Extract the (x, y) coordinate from the center of the cell holding the provided text.  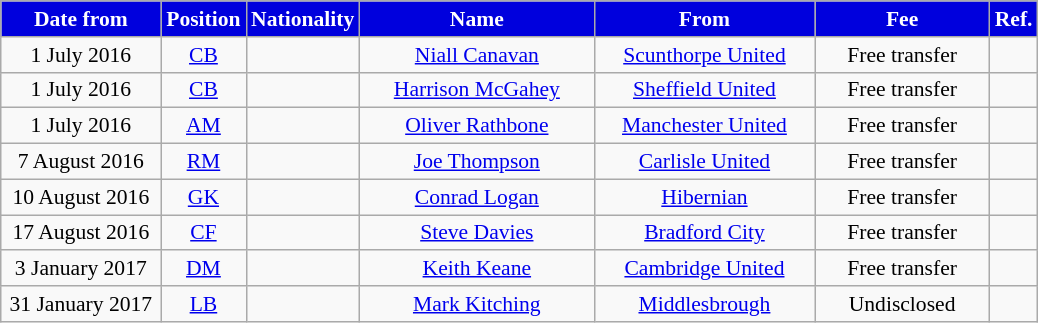
3 January 2017 (81, 269)
Harrison McGahey (476, 90)
Manchester United (704, 126)
Carlisle United (704, 162)
Fee (902, 19)
DM (204, 269)
Hibernian (704, 197)
17 August 2016 (81, 233)
Sheffield United (704, 90)
7 August 2016 (81, 162)
Nationality (302, 19)
LB (204, 304)
CF (204, 233)
Mark Kitching (476, 304)
Niall Canavan (476, 55)
Position (204, 19)
Bradford City (704, 233)
Middlesbrough (704, 304)
Oliver Rathbone (476, 126)
Keith Keane (476, 269)
From (704, 19)
AM (204, 126)
10 August 2016 (81, 197)
RM (204, 162)
Scunthorpe United (704, 55)
Joe Thompson (476, 162)
Cambridge United (704, 269)
Conrad Logan (476, 197)
Date from (81, 19)
Name (476, 19)
Undisclosed (902, 304)
GK (204, 197)
31 January 2017 (81, 304)
Steve Davies (476, 233)
Ref. (1014, 19)
